Pinpoint the cell where the given text exists, returning its [x, y] midpoint coordinate. 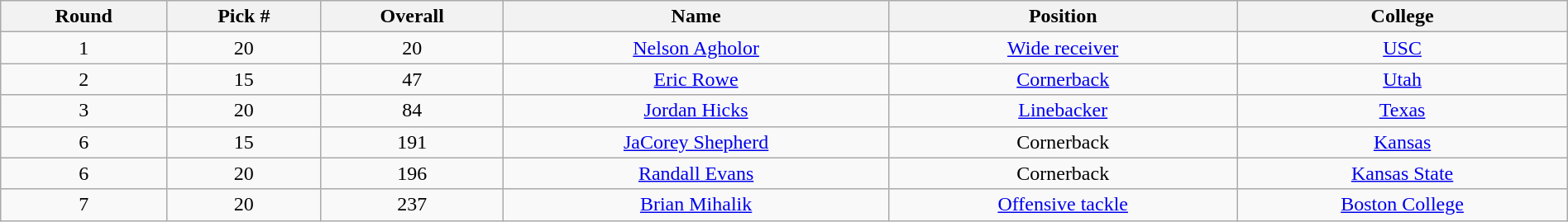
Utah [1403, 79]
84 [412, 111]
JaCorey Shepherd [696, 142]
College [1403, 17]
Offensive tackle [1064, 205]
Name [696, 17]
Boston College [1403, 205]
Brian Mihalik [696, 205]
Pick # [244, 17]
Eric Rowe [696, 79]
7 [84, 205]
Kansas State [1403, 173]
Texas [1403, 111]
47 [412, 79]
Wide receiver [1064, 48]
Overall [412, 17]
196 [412, 173]
USC [1403, 48]
191 [412, 142]
Linebacker [1064, 111]
Round [84, 17]
2 [84, 79]
3 [84, 111]
1 [84, 48]
Nelson Agholor [696, 48]
Position [1064, 17]
Randall Evans [696, 173]
237 [412, 205]
Kansas [1403, 142]
Jordan Hicks [696, 111]
